Scan for the cell matching the given text and deliver its [X, Y] coordinate at center. 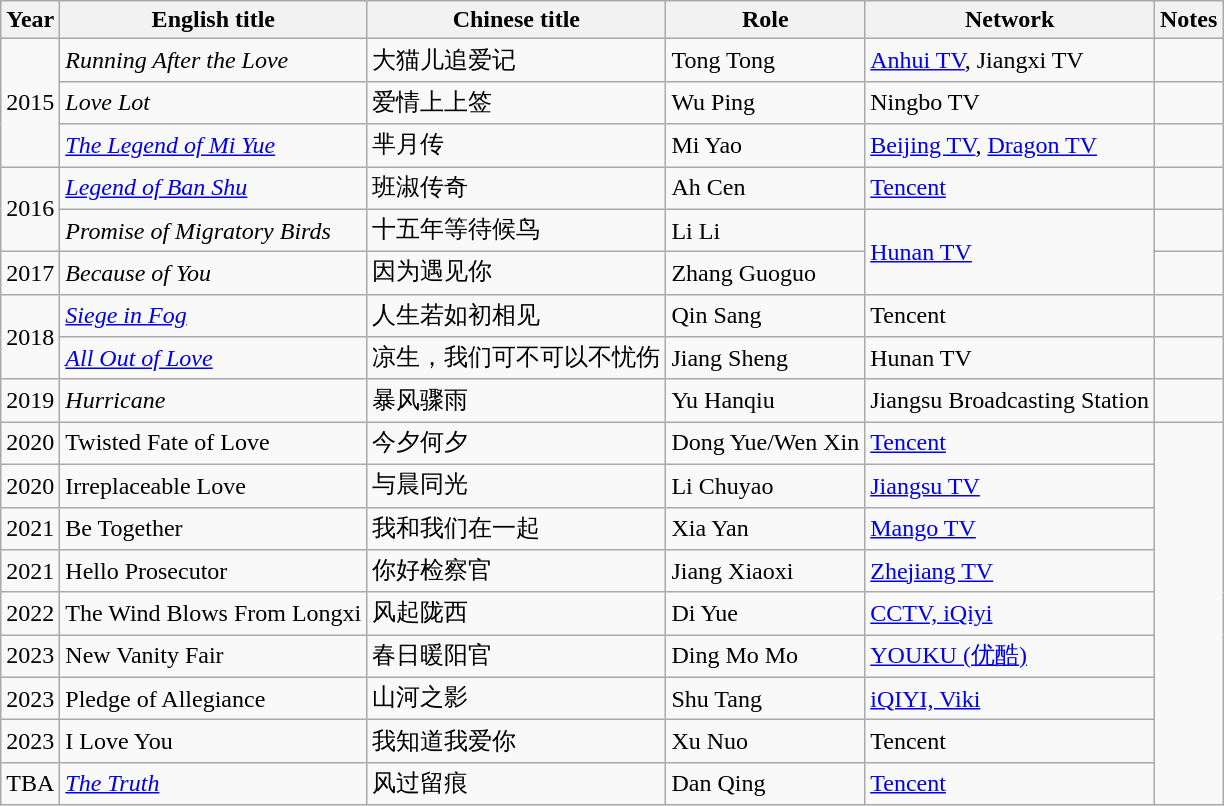
班淑传奇 [516, 188]
芈月传 [516, 146]
Xu Nuo [766, 742]
English title [214, 20]
2019 [30, 400]
Because of You [214, 274]
Twisted Fate of Love [214, 444]
YOUKU (优酷) [1010, 656]
Promise of Migratory Birds [214, 230]
Yu Hanqiu [766, 400]
Notes [1188, 20]
All Out of Love [214, 358]
Chinese title [516, 20]
2018 [30, 336]
Jiangsu Broadcasting Station [1010, 400]
Di Yue [766, 614]
Jiangsu TV [1010, 486]
The Legend of Mi Yue [214, 146]
Pledge of Allegiance [214, 698]
与晨同光 [516, 486]
Jiang Xiaoxi [766, 572]
Zhejiang TV [1010, 572]
Ningbo TV [1010, 102]
Mango TV [1010, 528]
暴风骤雨 [516, 400]
Jiang Sheng [766, 358]
Tong Tong [766, 60]
iQIYI, Viki [1010, 698]
Mi Yao [766, 146]
风起陇西 [516, 614]
山河之影 [516, 698]
大猫儿追爱记 [516, 60]
Siege in Fog [214, 316]
爱情上上签 [516, 102]
2022 [30, 614]
Wu Ping [766, 102]
2017 [30, 274]
Xia Yan [766, 528]
The Wind Blows From Longxi [214, 614]
I Love You [214, 742]
Beijing TV, Dragon TV [1010, 146]
CCTV, iQiyi [1010, 614]
Zhang Guoguo [766, 274]
我知道我爱你 [516, 742]
Hello Prosecutor [214, 572]
Running After the Love [214, 60]
十五年等待候鸟 [516, 230]
Role [766, 20]
2016 [30, 208]
凉生，我们可不可以不忧伤 [516, 358]
Ding Mo Mo [766, 656]
Ah Cen [766, 188]
人生若如初相见 [516, 316]
你好检察官 [516, 572]
Be Together [214, 528]
Qin Sang [766, 316]
The Truth [214, 784]
Love Lot [214, 102]
Irreplaceable Love [214, 486]
2015 [30, 103]
Li Chuyao [766, 486]
Dong Yue/Wen Xin [766, 444]
Anhui TV, Jiangxi TV [1010, 60]
今夕何夕 [516, 444]
New Vanity Fair [214, 656]
Hurricane [214, 400]
风过留痕 [516, 784]
春日暖阳官 [516, 656]
TBA [30, 784]
因为遇见你 [516, 274]
Legend of Ban Shu [214, 188]
Li Li [766, 230]
Dan Qing [766, 784]
Shu Tang [766, 698]
我和我们在一起 [516, 528]
Network [1010, 20]
Year [30, 20]
